Detect which cell encompasses the target text, then output its [X, Y] center coordinate. 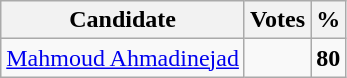
80 [328, 58]
% [328, 20]
Votes [277, 20]
Mahmoud Ahmadinejad [123, 58]
Candidate [123, 20]
